Scan for the cell matching the given text and deliver its (X, Y) coordinate at center. 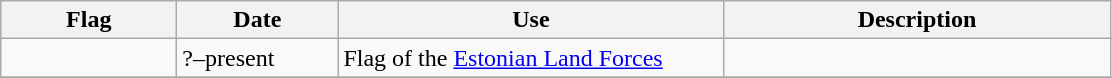
?–present (258, 58)
Flag of the Estonian Land Forces (531, 58)
Description (917, 20)
Date (258, 20)
Flag (89, 20)
Use (531, 20)
